Capture the cell that displays the provided text and extract its (X, Y) central coordinate. 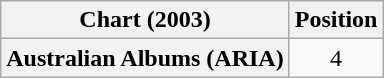
4 (336, 58)
Position (336, 20)
Chart (2003) (145, 20)
Australian Albums (ARIA) (145, 58)
